From the cell containing the given text, extract its center point as (x, y) coordinate. 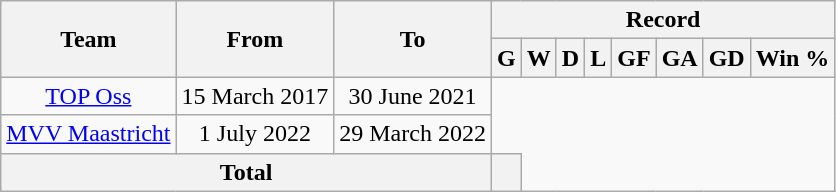
Win % (792, 58)
L (598, 58)
G (506, 58)
GF (634, 58)
From (255, 39)
29 March 2022 (413, 134)
To (413, 39)
GD (726, 58)
GA (680, 58)
30 June 2021 (413, 96)
W (538, 58)
Record (662, 20)
1 July 2022 (255, 134)
MVV Maastricht (88, 134)
Team (88, 39)
D (570, 58)
15 March 2017 (255, 96)
Total (246, 172)
TOP Oss (88, 96)
